Return the [X, Y] coordinate for the center point of the cell that contains the specified text.  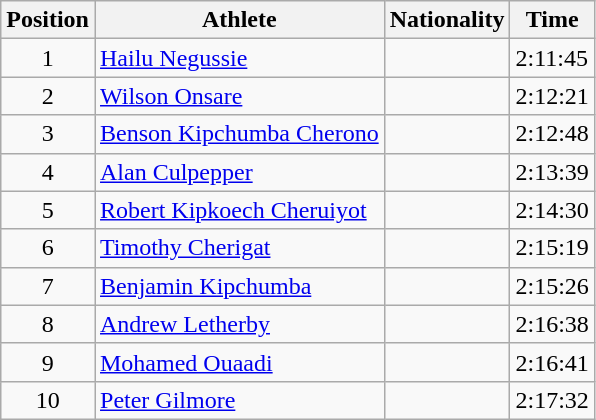
9 [48, 362]
Mohamed Ouaadi [239, 362]
Benson Kipchumba Cherono [239, 134]
Peter Gilmore [239, 400]
2:15:26 [552, 286]
Nationality [447, 20]
7 [48, 286]
Hailu Negussie [239, 58]
Athlete [239, 20]
8 [48, 324]
10 [48, 400]
2:12:48 [552, 134]
Robert Kipkoech Cheruiyot [239, 210]
Time [552, 20]
1 [48, 58]
2 [48, 96]
2:13:39 [552, 172]
2:15:19 [552, 248]
3 [48, 134]
2:16:41 [552, 362]
Andrew Letherby [239, 324]
2:12:21 [552, 96]
2:11:45 [552, 58]
6 [48, 248]
Alan Culpepper [239, 172]
Benjamin Kipchumba [239, 286]
2:16:38 [552, 324]
2:17:32 [552, 400]
5 [48, 210]
2:14:30 [552, 210]
Wilson Onsare [239, 96]
4 [48, 172]
Timothy Cherigat [239, 248]
Position [48, 20]
